Scan for the cell matching the given text and deliver its (X, Y) coordinate at center. 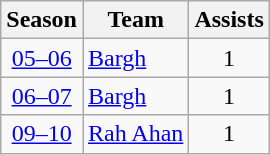
Season (42, 20)
05–06 (42, 58)
Rah Ahan (135, 134)
Assists (229, 20)
Team (135, 20)
06–07 (42, 96)
09–10 (42, 134)
